Determine the (X, Y) coordinate at the center of the cell enclosing the given text.  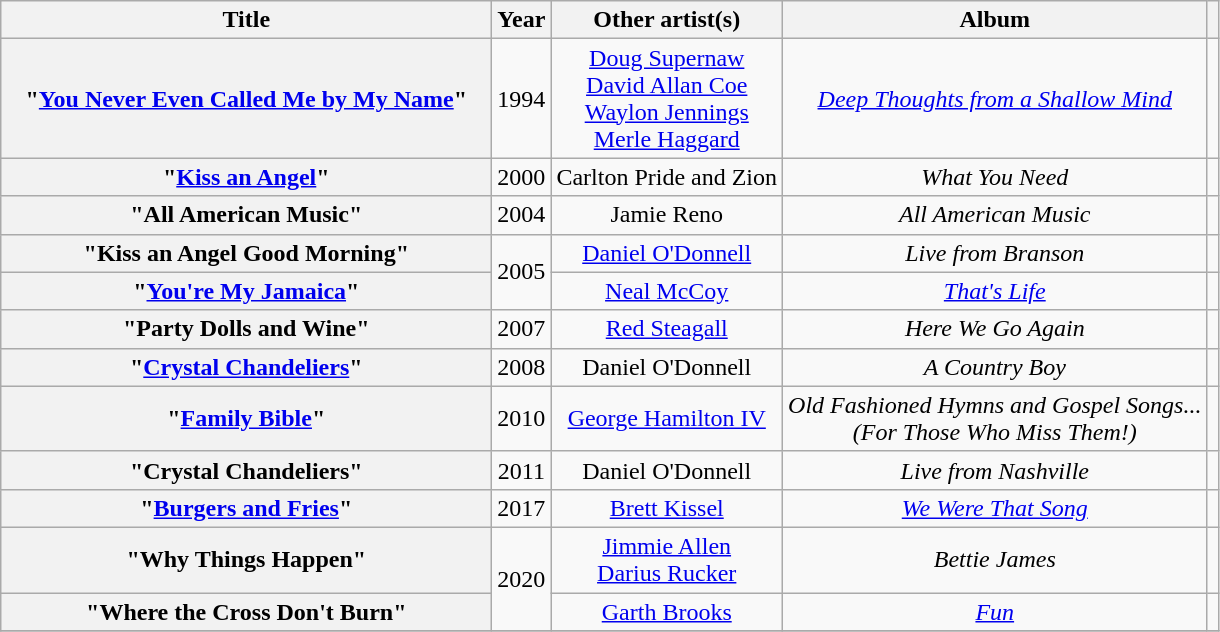
Red Steagall (667, 329)
Title (246, 20)
"Where the Cross Don't Burn" (246, 611)
"Kiss an Angel Good Morning" (246, 253)
Jamie Reno (667, 215)
Garth Brooks (667, 611)
Album (995, 20)
"Kiss an Angel" (246, 177)
2011 (522, 470)
2000 (522, 177)
"Party Dolls and Wine" (246, 329)
Live from Branson (995, 253)
"Family Bible" (246, 418)
2008 (522, 367)
2017 (522, 508)
We Were That Song (995, 508)
Year (522, 20)
2004 (522, 215)
What You Need (995, 177)
All American Music (995, 215)
2020 (522, 578)
Old Fashioned Hymns and Gospel Songs...(For Those Who Miss Them!) (995, 418)
A Country Boy (995, 367)
Doug SupernawDavid Allan CoeWaylon JenningsMerle Haggard (667, 98)
Live from Nashville (995, 470)
"You're My Jamaica" (246, 291)
Fun (995, 611)
2007 (522, 329)
Jimmie AllenDarius Rucker (667, 560)
Deep Thoughts from a Shallow Mind (995, 98)
Brett Kissel (667, 508)
"Why Things Happen" (246, 560)
Bettie James (995, 560)
George Hamilton IV (667, 418)
That's Life (995, 291)
Carlton Pride and Zion (667, 177)
"Burgers and Fries" (246, 508)
1994 (522, 98)
"You Never Even Called Me by My Name" (246, 98)
Here We Go Again (995, 329)
"All American Music" (246, 215)
2005 (522, 272)
2010 (522, 418)
Neal McCoy (667, 291)
Other artist(s) (667, 20)
